Capture the cell that displays the provided text and extract its [x, y] central coordinate. 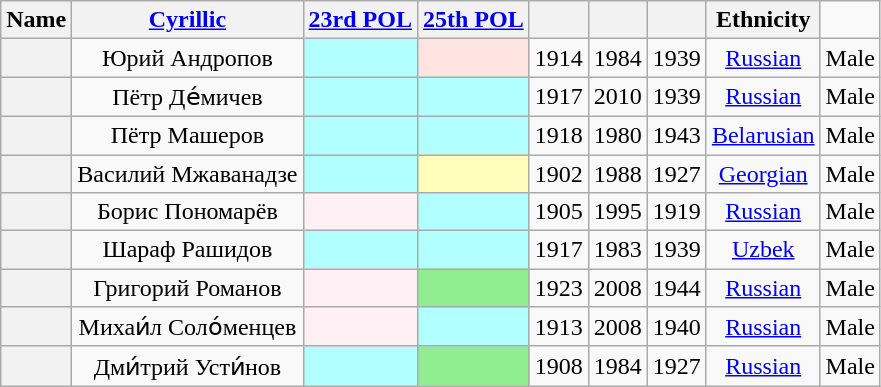
Борис Пономарёв [188, 212]
1923 [558, 288]
25th POL [473, 20]
Григорий Романов [188, 288]
1988 [618, 173]
1918 [558, 135]
Дми́трий Усти́нов [188, 366]
1980 [618, 135]
Михаи́л Соло́менцев [188, 327]
1943 [676, 135]
1944 [676, 288]
2010 [618, 97]
Ethnicity [763, 20]
Пётр Де́мичев [188, 97]
Василий Мжаванадзе [188, 173]
1995 [618, 212]
1914 [558, 58]
Name [36, 20]
23rd POL [360, 20]
1940 [676, 327]
1919 [676, 212]
Юрий Андропов [188, 58]
1902 [558, 173]
1905 [558, 212]
1913 [558, 327]
Belarusian [763, 135]
1983 [618, 250]
Cyrillic [188, 20]
Georgian [763, 173]
Шараф Рашидов [188, 250]
1908 [558, 366]
Uzbek [763, 250]
Пётр Машеров [188, 135]
